Provide the (X, Y) coordinate of the cell's center where the given text is located.  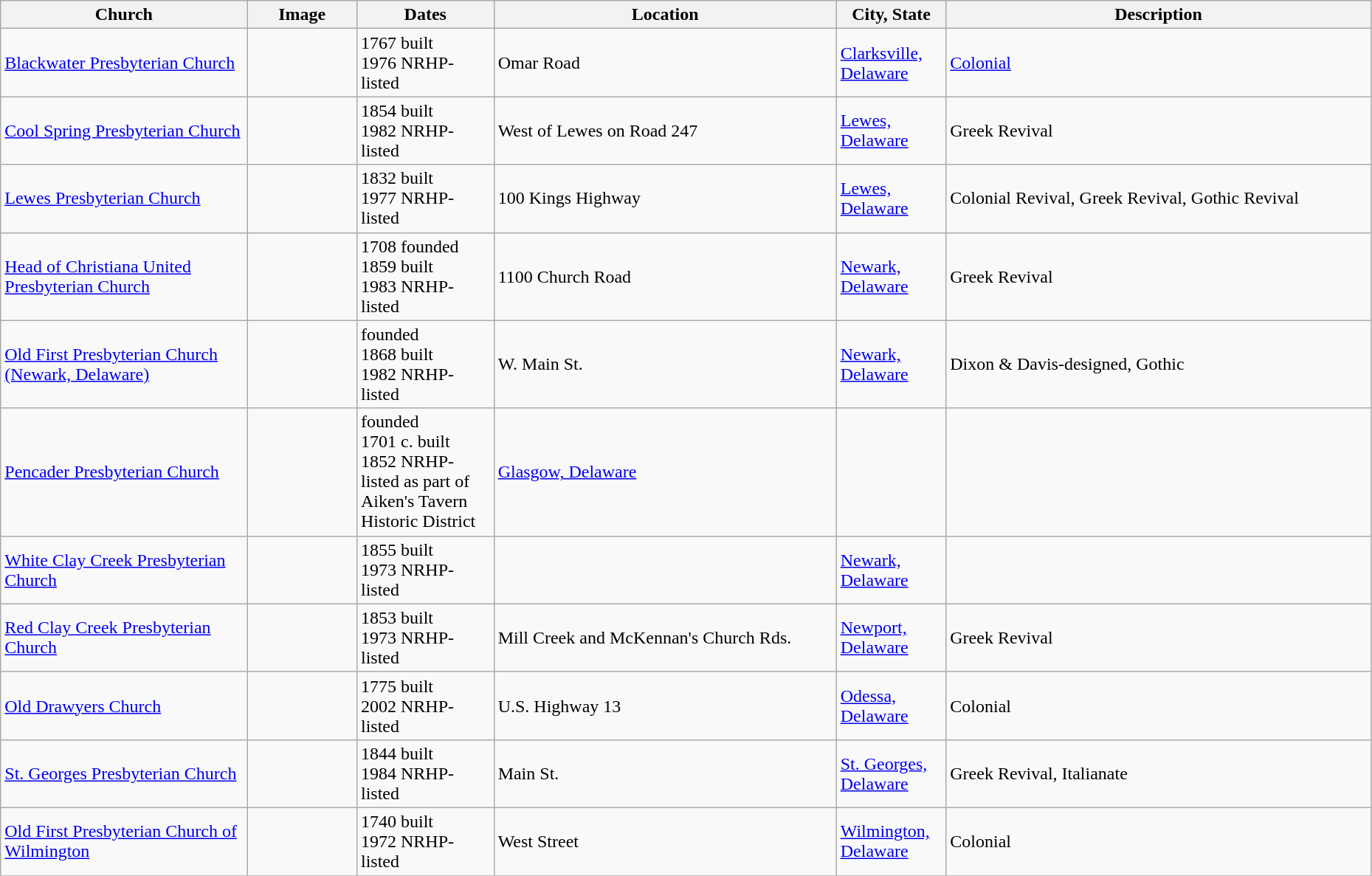
Red Clay Creek Presbyterian Church (124, 638)
Blackwater Presbyterian Church (124, 63)
1854 built1982 NRHP-listed (425, 131)
Colonial Revival, Greek Revival, Gothic Revival (1159, 199)
W. Main St. (665, 365)
Lewes Presbyterian Church (124, 199)
Old First Presbyterian Church (Newark, Delaware) (124, 365)
St. Georges Presbyterian Church (124, 773)
Dates (425, 15)
Odessa, Delaware (892, 706)
Mill Creek and McKennan's Church Rds. (665, 638)
Image (303, 15)
1708 founded 1859 built1983 NRHP-listed (425, 276)
St. Georges, Delaware (892, 773)
Location (665, 15)
founded1868 built1982 NRHP-listed (425, 365)
1832 built1977 NRHP-listed (425, 199)
Old Drawyers Church (124, 706)
1767 built1976 NRHP-listed (425, 63)
Head of Christiana United Presbyterian Church (124, 276)
Omar Road (665, 63)
Description (1159, 15)
Glasgow, Delaware (665, 472)
Wilmington, Delaware (892, 841)
Old First Presbyterian Church of Wilmington (124, 841)
Pencader Presbyterian Church (124, 472)
Greek Revival, Italianate (1159, 773)
1775 built2002 NRHP-listed (425, 706)
Cool Spring Presbyterian Church (124, 131)
City, State (892, 15)
1853 built1973 NRHP-listed (425, 638)
White Clay Creek Presbyterian Church (124, 570)
1740 built1972 NRHP-listed (425, 841)
100 Kings Highway (665, 199)
Main St. (665, 773)
1844 built1984 NRHP-listed (425, 773)
U.S. Highway 13 (665, 706)
Dixon & Davis-designed, Gothic (1159, 365)
1855 built1973 NRHP-listed (425, 570)
1100 Church Road (665, 276)
founded1701 c. built1852 NRHP-listed as part of Aiken's Tavern Historic District (425, 472)
Newport, Delaware (892, 638)
West of Lewes on Road 247 (665, 131)
West Street (665, 841)
Church (124, 15)
Clarksville, Delaware (892, 63)
